Output the (X, Y) coordinate of the center of the cell containing the given text.  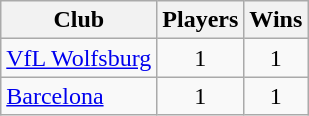
Club (79, 20)
Players (200, 20)
VfL Wolfsburg (79, 58)
Wins (276, 20)
Barcelona (79, 96)
